Search for the cell housing the specified text and yield its (x, y) center coordinate. 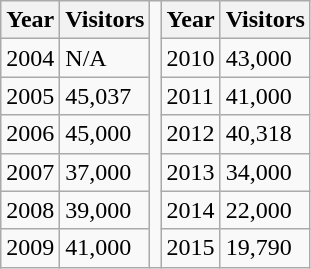
19,790 (265, 248)
2008 (30, 210)
37,000 (105, 172)
2006 (30, 134)
45,037 (105, 96)
43,000 (265, 58)
2013 (190, 172)
2015 (190, 248)
2011 (190, 96)
2004 (30, 58)
45,000 (105, 134)
34,000 (265, 172)
2010 (190, 58)
N/A (105, 58)
2012 (190, 134)
2007 (30, 172)
40,318 (265, 134)
2005 (30, 96)
2014 (190, 210)
22,000 (265, 210)
2009 (30, 248)
39,000 (105, 210)
